Detect which cell encompasses the target text, then output its (X, Y) center coordinate. 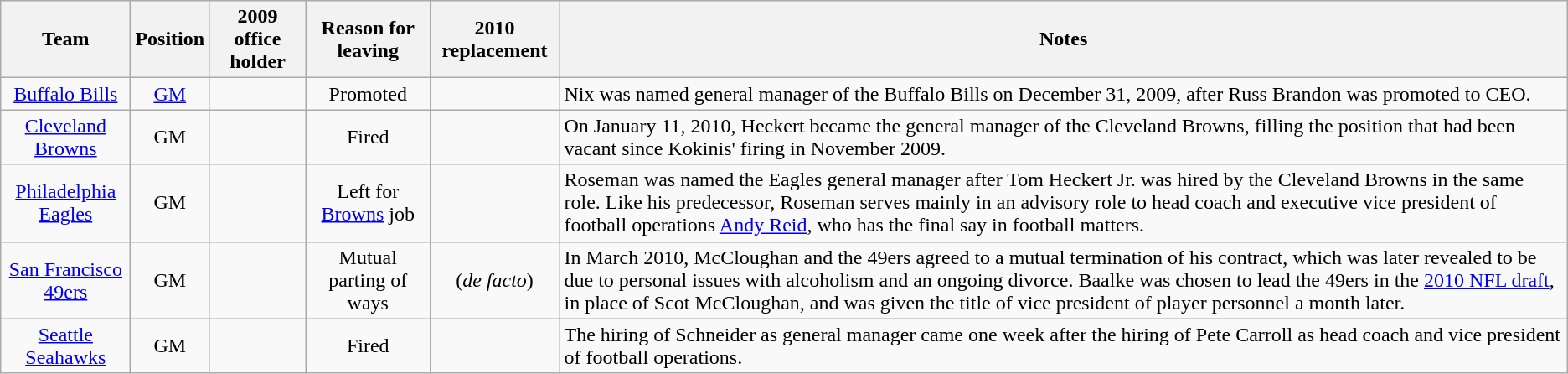
Notes (1064, 39)
Promoted (368, 94)
San Francisco 49ers (65, 280)
(de facto) (494, 280)
Left for Browns job (368, 203)
Buffalo Bills (65, 94)
Team (65, 39)
Nix was named general manager of the Buffalo Bills on December 31, 2009, after Russ Brandon was promoted to CEO. (1064, 94)
Mutual parting of ways (368, 280)
The hiring of Schneider as general manager came one week after the hiring of Pete Carroll as head coach and vice president of football operations. (1064, 345)
2009 office holder (258, 39)
Seattle Seahawks (65, 345)
2010 replacement (494, 39)
Cleveland Browns (65, 138)
Philadelphia Eagles (65, 203)
Reason for leaving (368, 39)
Position (170, 39)
